Detect which cell encompasses the target text, then output its (x, y) center coordinate. 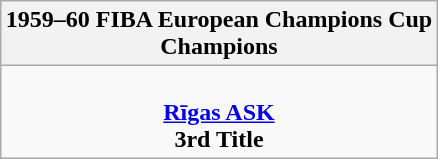
1959–60 FIBA European Champions CupChampions (218, 34)
Rīgas ASK 3rd Title (218, 112)
